Detect which cell encompasses the target text, then output its (x, y) center coordinate. 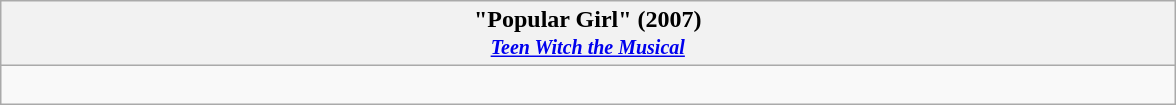
"Popular Girl" (2007)Teen Witch the Musical (588, 34)
